Locate the cell with the specified text and output its [x, y] center coordinate. 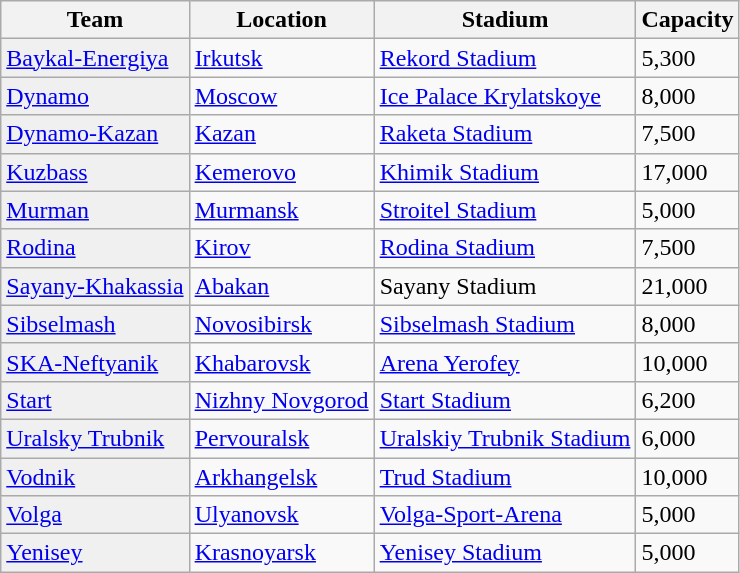
Yenisey [95, 553]
Volga-Sport-Arena [505, 515]
Arena Yerofey [505, 362]
Trud Stadium [505, 477]
Start Stadium [505, 400]
Start [95, 400]
Khimik Stadium [505, 172]
Nizhny Novgorod [282, 400]
6,000 [688, 438]
Sibselmash [95, 324]
Volga [95, 515]
Vodnik [95, 477]
Pervouralsk [282, 438]
Murmansk [282, 210]
Team [95, 20]
SKA-Neftyanik [95, 362]
Dynamo [95, 96]
Rodina [95, 248]
Kazan [282, 134]
5,300 [688, 58]
Yenisey Stadium [505, 553]
Krasnoyarsk [282, 553]
Kuzbass [95, 172]
Abakan [282, 286]
Sayany Stadium [505, 286]
Kemerovo [282, 172]
Location [282, 20]
Moscow [282, 96]
Ulyanovsk [282, 515]
Sayany-Khakassia [95, 286]
6,200 [688, 400]
Baykal-Energiya [95, 58]
Stroitel Stadium [505, 210]
Uralskiy Trubnik Stadium [505, 438]
Uralsky Trubnik [95, 438]
17,000 [688, 172]
Sibselmash Stadium [505, 324]
Khabarovsk [282, 362]
Murman [95, 210]
Raketa Stadium [505, 134]
Dynamo-Kazan [95, 134]
Novosibirsk [282, 324]
21,000 [688, 286]
Stadium [505, 20]
Kirov [282, 248]
Ice Palace Krylatskoye [505, 96]
Rekord Stadium [505, 58]
Irkutsk [282, 58]
Capacity [688, 20]
Arkhangelsk [282, 477]
Rodina Stadium [505, 248]
